Determine the (X, Y) coordinate at the center of the cell enclosing the given text.  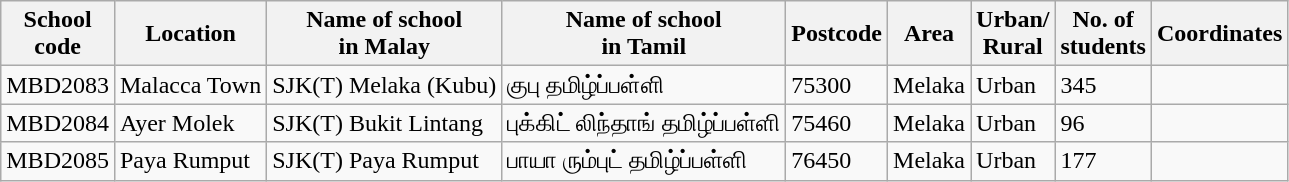
MBD2084 (58, 123)
75300 (837, 85)
No. ofstudents (1103, 34)
Location (190, 34)
345 (1103, 85)
Name of schoolin Tamil (644, 34)
Postcode (837, 34)
Urban/Rural (1013, 34)
Area (930, 34)
SJK(T) Paya Rumput (384, 161)
MBD2083 (58, 85)
SJK(T) Melaka (Kubu) (384, 85)
76450 (837, 161)
Coordinates (1219, 34)
96 (1103, 123)
Schoolcode (58, 34)
SJK(T) Bukit Lintang (384, 123)
Name of schoolin Malay (384, 34)
177 (1103, 161)
பாயா ரும்புட் தமிழ்ப்பள்ளி (644, 161)
Ayer Molek (190, 123)
Malacca Town (190, 85)
75460 (837, 123)
புக்கிட் லிந்தாங் தமிழ்ப்பள்ளி (644, 123)
MBD2085 (58, 161)
குபு தமிழ்ப்பள்ளி (644, 85)
Paya Rumput (190, 161)
